Scan for the cell matching the given text and deliver its [X, Y] coordinate at center. 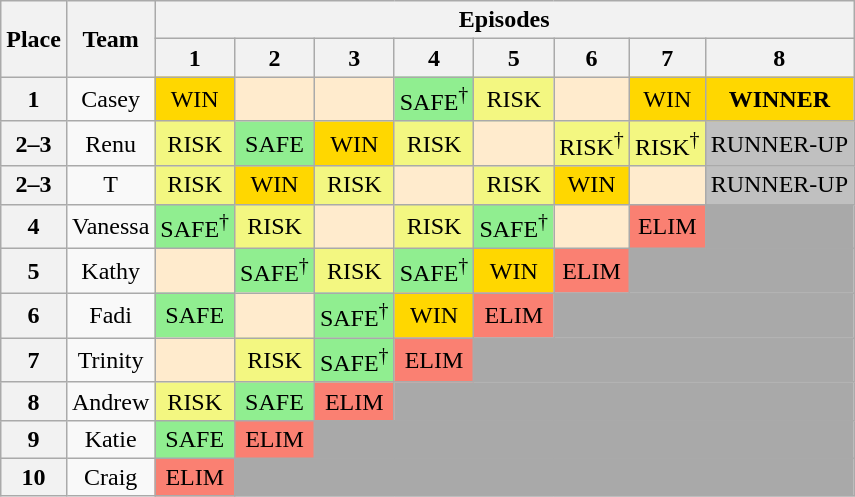
T [110, 185]
WINNER [779, 100]
Kathy [110, 272]
Craig [110, 477]
Team [110, 39]
Andrew [110, 401]
Renu [110, 144]
Episodes [504, 20]
Fadi [110, 316]
Trinity [110, 360]
3 [354, 58]
10 [34, 477]
Casey [110, 100]
Vanessa [110, 226]
Place [34, 39]
2 [275, 58]
9 [34, 439]
Katie [110, 439]
